Detect which cell encompasses the target text, then output its [x, y] center coordinate. 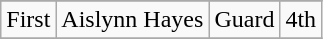
First [28, 20]
Aislynn Hayes [132, 20]
4th [301, 20]
Guard [244, 20]
